Detect which cell encompasses the target text, then output its [x, y] center coordinate. 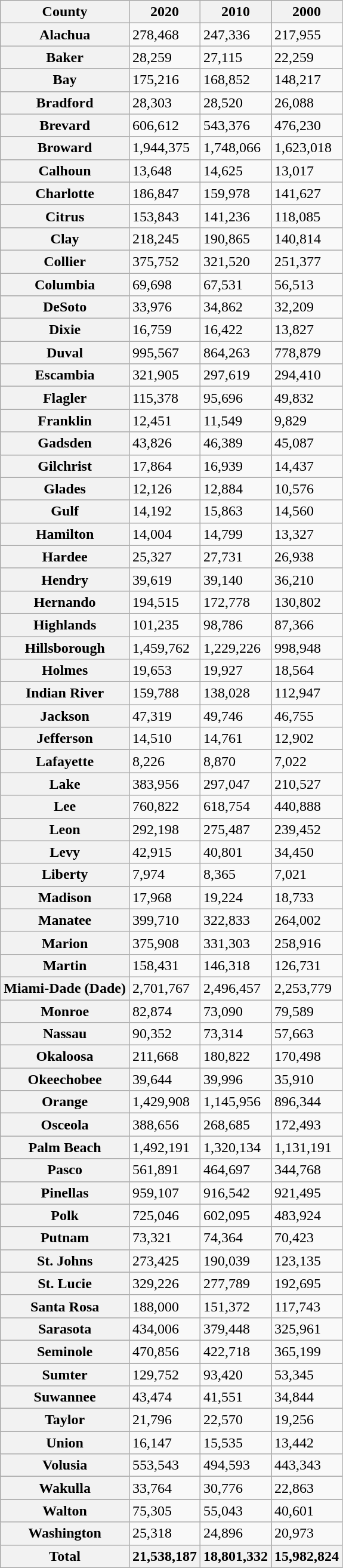
140,814 [307, 239]
19,927 [236, 671]
27,731 [236, 557]
Osceola [65, 1125]
67,531 [236, 285]
443,343 [307, 1465]
Madison [65, 897]
1,748,066 [236, 148]
239,452 [307, 829]
186,847 [165, 193]
DeSoto [65, 307]
17,864 [165, 466]
Palm Beach [65, 1147]
14,192 [165, 511]
123,135 [307, 1261]
Glades [65, 489]
725,046 [165, 1215]
43,826 [165, 443]
13,017 [307, 171]
602,095 [236, 1215]
30,776 [236, 1488]
760,822 [165, 807]
18,564 [307, 671]
Gadsden [65, 443]
159,978 [236, 193]
73,090 [236, 1011]
26,088 [307, 103]
Taylor [65, 1420]
218,245 [165, 239]
1,229,226 [236, 647]
57,663 [307, 1034]
16,759 [165, 330]
141,236 [236, 216]
101,235 [165, 625]
39,619 [165, 579]
Hernando [65, 602]
Hendry [65, 579]
45,087 [307, 443]
399,710 [165, 920]
434,006 [165, 1329]
2,701,767 [165, 988]
264,002 [307, 920]
Volusia [65, 1465]
379,448 [236, 1329]
10,576 [307, 489]
Columbia [65, 285]
39,140 [236, 579]
8,365 [236, 875]
190,039 [236, 1261]
Manatee [65, 920]
Collier [65, 261]
322,833 [236, 920]
375,752 [165, 261]
Okaloosa [65, 1057]
Flagler [65, 398]
55,043 [236, 1511]
138,028 [236, 693]
22,863 [307, 1488]
180,822 [236, 1057]
Nassau [65, 1034]
141,627 [307, 193]
13,327 [307, 534]
7,022 [307, 761]
19,653 [165, 671]
217,955 [307, 35]
16,939 [236, 466]
Polk [65, 1215]
2,253,779 [307, 988]
618,754 [236, 807]
277,789 [236, 1283]
464,697 [236, 1170]
211,668 [165, 1057]
49,832 [307, 398]
126,731 [307, 965]
896,344 [307, 1102]
1,492,191 [165, 1147]
14,761 [236, 739]
172,778 [236, 602]
297,619 [236, 375]
St. Lucie [65, 1283]
118,085 [307, 216]
Suwannee [65, 1397]
14,799 [236, 534]
Putnam [65, 1238]
129,752 [165, 1374]
148,217 [307, 80]
Monroe [65, 1011]
87,366 [307, 625]
8,870 [236, 761]
476,230 [307, 125]
Bradford [65, 103]
Levy [65, 852]
292,198 [165, 829]
329,226 [165, 1283]
70,423 [307, 1238]
33,976 [165, 307]
153,843 [165, 216]
Hamilton [65, 534]
Sarasota [65, 1329]
194,515 [165, 602]
35,910 [307, 1079]
Baker [65, 57]
28,520 [236, 103]
294,410 [307, 375]
995,567 [165, 353]
Sumter [65, 1374]
15,535 [236, 1443]
13,442 [307, 1443]
46,755 [307, 716]
606,612 [165, 125]
258,916 [307, 943]
75,305 [165, 1511]
112,947 [307, 693]
Gilchrist [65, 466]
470,856 [165, 1351]
14,560 [307, 511]
Okeechobee [65, 1079]
778,879 [307, 353]
79,589 [307, 1011]
Brevard [65, 125]
Bay [65, 80]
39,644 [165, 1079]
Lafayette [65, 761]
117,743 [307, 1306]
159,788 [165, 693]
Duval [65, 353]
28,259 [165, 57]
383,956 [165, 784]
275,487 [236, 829]
County [65, 12]
21,538,187 [165, 1556]
1,145,956 [236, 1102]
2020 [165, 12]
Lee [65, 807]
Dixie [65, 330]
321,905 [165, 375]
12,126 [165, 489]
Union [65, 1443]
115,378 [165, 398]
151,372 [236, 1306]
1,459,762 [165, 647]
93,420 [236, 1374]
175,216 [165, 80]
34,844 [307, 1397]
18,801,332 [236, 1556]
43,474 [165, 1397]
19,256 [307, 1420]
12,902 [307, 739]
41,551 [236, 1397]
24,896 [236, 1533]
17,968 [165, 897]
42,915 [165, 852]
440,888 [307, 807]
210,527 [307, 784]
268,685 [236, 1125]
297,047 [236, 784]
Indian River [65, 693]
Seminole [65, 1351]
483,924 [307, 1215]
251,377 [307, 261]
Citrus [65, 216]
172,493 [307, 1125]
14,004 [165, 534]
Pinellas [65, 1193]
2010 [236, 12]
8,226 [165, 761]
90,352 [165, 1034]
Clay [65, 239]
192,695 [307, 1283]
22,259 [307, 57]
543,376 [236, 125]
14,437 [307, 466]
1,320,134 [236, 1147]
98,786 [236, 625]
344,768 [307, 1170]
561,891 [165, 1170]
Jefferson [65, 739]
Pasco [65, 1170]
11,549 [236, 421]
34,450 [307, 852]
25,327 [165, 557]
20,973 [307, 1533]
34,862 [236, 307]
959,107 [165, 1193]
27,115 [236, 57]
16,422 [236, 330]
14,510 [165, 739]
Leon [65, 829]
Lake [65, 784]
864,263 [236, 353]
7,974 [165, 875]
1,944,375 [165, 148]
375,908 [165, 943]
19,224 [236, 897]
7,021 [307, 875]
998,948 [307, 647]
Walton [65, 1511]
73,314 [236, 1034]
13,827 [307, 330]
74,364 [236, 1238]
12,451 [165, 421]
170,498 [307, 1057]
Gulf [65, 511]
Alachua [65, 35]
Washington [65, 1533]
49,746 [236, 716]
494,593 [236, 1465]
28,303 [165, 103]
Franklin [65, 421]
Santa Rosa [65, 1306]
Escambia [65, 375]
1,131,191 [307, 1147]
16,147 [165, 1443]
388,656 [165, 1125]
14,625 [236, 171]
321,520 [236, 261]
73,321 [165, 1238]
Orange [65, 1102]
82,874 [165, 1011]
146,318 [236, 965]
53,345 [307, 1374]
18,733 [307, 897]
21,796 [165, 1420]
916,542 [236, 1193]
Wakulla [65, 1488]
39,996 [236, 1079]
40,601 [307, 1511]
46,389 [236, 443]
273,425 [165, 1261]
9,829 [307, 421]
Hillsborough [65, 647]
2,496,457 [236, 988]
553,543 [165, 1465]
25,318 [165, 1533]
Miami-Dade (Dade) [65, 988]
331,303 [236, 943]
26,938 [307, 557]
365,199 [307, 1351]
168,852 [236, 80]
422,718 [236, 1351]
22,570 [236, 1420]
15,982,824 [307, 1556]
325,961 [307, 1329]
1,429,908 [165, 1102]
Charlotte [65, 193]
33,764 [165, 1488]
278,468 [165, 35]
47,319 [165, 716]
247,336 [236, 35]
St. Johns [65, 1261]
2000 [307, 12]
1,623,018 [307, 148]
Martin [65, 965]
188,000 [165, 1306]
13,648 [165, 171]
130,802 [307, 602]
190,865 [236, 239]
Liberty [65, 875]
40,801 [236, 852]
Highlands [65, 625]
Marion [65, 943]
69,698 [165, 285]
32,209 [307, 307]
921,495 [307, 1193]
36,210 [307, 579]
Hardee [65, 557]
Total [65, 1556]
Jackson [65, 716]
95,696 [236, 398]
15,863 [236, 511]
Calhoun [65, 171]
56,513 [307, 285]
Broward [65, 148]
Holmes [65, 671]
12,884 [236, 489]
158,431 [165, 965]
